Determine the (x, y) coordinate at the center of the cell enclosing the given text.  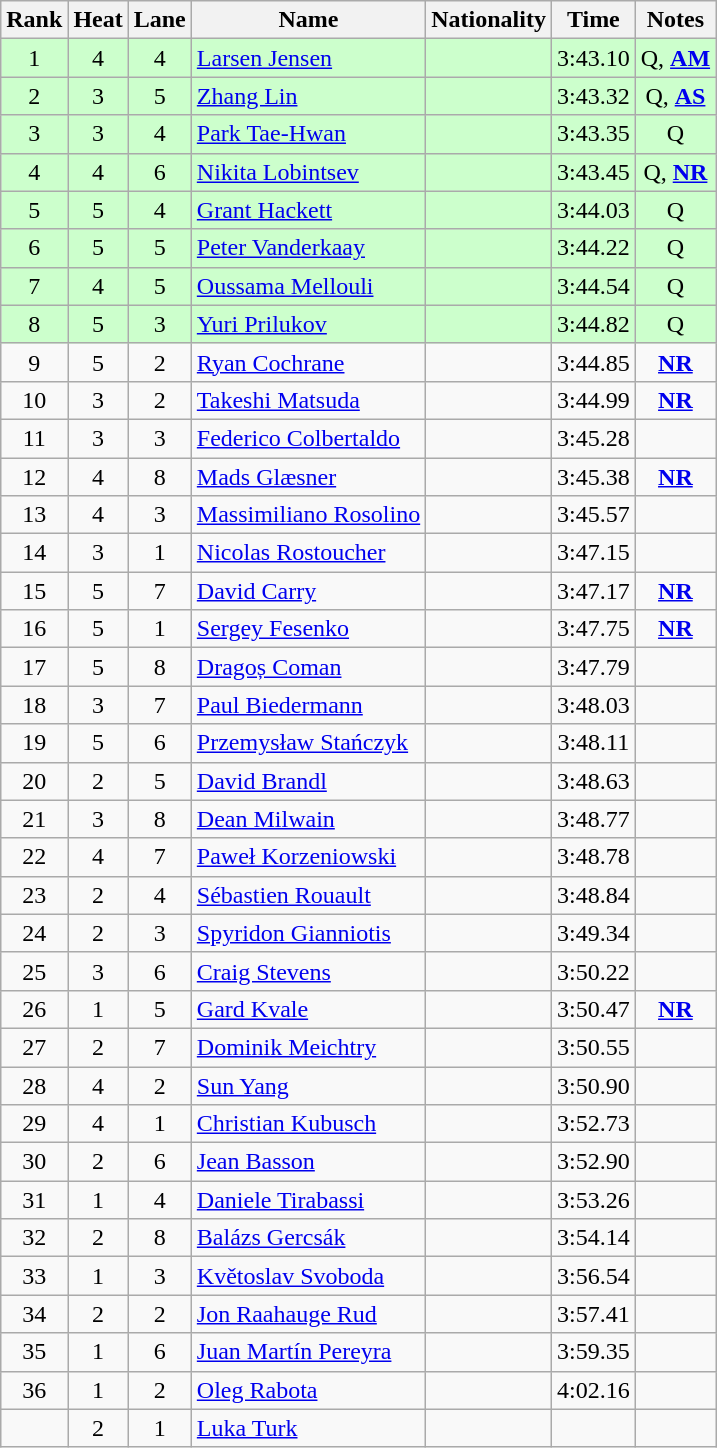
Luka Turk (308, 1428)
3:50.90 (593, 1085)
Larsen Jensen (308, 58)
Heat (98, 20)
3:47.75 (593, 629)
3:44.22 (593, 248)
3:57.41 (593, 1314)
Zhang Lin (308, 96)
22 (34, 857)
Dean Milwain (308, 819)
Sébastien Rouault (308, 895)
3:43.10 (593, 58)
3:48.84 (593, 895)
10 (34, 400)
Grant Hackett (308, 210)
Nicolas Rostoucher (308, 553)
3:44.99 (593, 400)
25 (34, 971)
3:49.34 (593, 933)
Massimiliano Rosolino (308, 515)
33 (34, 1276)
12 (34, 477)
23 (34, 895)
18 (34, 705)
3:48.78 (593, 857)
Květoslav Svoboda (308, 1276)
3:43.35 (593, 134)
Q, NR (675, 172)
30 (34, 1162)
Ryan Cochrane (308, 362)
15 (34, 591)
3:44.82 (593, 324)
3:43.32 (593, 96)
3:54.14 (593, 1238)
Paul Biedermann (308, 705)
26 (34, 1009)
Spyridon Gianniotis (308, 933)
3:43.45 (593, 172)
3:45.57 (593, 515)
Oleg Rabota (308, 1390)
3:44.85 (593, 362)
35 (34, 1352)
Takeshi Matsuda (308, 400)
3:48.11 (593, 743)
3:50.47 (593, 1009)
32 (34, 1238)
3:59.35 (593, 1352)
17 (34, 667)
Notes (675, 20)
3:53.26 (593, 1200)
36 (34, 1390)
3:47.17 (593, 591)
21 (34, 819)
Daniele Tirabassi (308, 1200)
3:44.03 (593, 210)
29 (34, 1124)
24 (34, 933)
3:56.54 (593, 1276)
3:48.77 (593, 819)
Peter Vanderkaay (308, 248)
3:52.90 (593, 1162)
31 (34, 1200)
34 (34, 1314)
Rank (34, 20)
3:48.63 (593, 781)
3:44.54 (593, 286)
Dominik Meichtry (308, 1047)
3:50.55 (593, 1047)
27 (34, 1047)
Nikita Lobintsev (308, 172)
3:45.28 (593, 438)
3:47.15 (593, 553)
Craig Stevens (308, 971)
Jean Basson (308, 1162)
Lane (160, 20)
Christian Kubusch (308, 1124)
11 (34, 438)
9 (34, 362)
3:52.73 (593, 1124)
16 (34, 629)
3:50.22 (593, 971)
28 (34, 1085)
Q, AM (675, 58)
Q, AS (675, 96)
3:47.79 (593, 667)
Time (593, 20)
Juan Martín Pereyra (308, 1352)
4:02.16 (593, 1390)
Jon Raahauge Rud (308, 1314)
Sun Yang (308, 1085)
Park Tae-Hwan (308, 134)
Federico Colbertaldo (308, 438)
Yuri Prilukov (308, 324)
Przemysław Stańczyk (308, 743)
Mads Glæsner (308, 477)
David Brandl (308, 781)
Balázs Gercsák (308, 1238)
13 (34, 515)
3:45.38 (593, 477)
Dragoș Coman (308, 667)
Sergey Fesenko (308, 629)
20 (34, 781)
Oussama Mellouli (308, 286)
19 (34, 743)
Paweł Korzeniowski (308, 857)
Name (308, 20)
David Carry (308, 591)
3:48.03 (593, 705)
Gard Kvale (308, 1009)
14 (34, 553)
Nationality (489, 20)
